Locate the cell with the specified text and output its (X, Y) center coordinate. 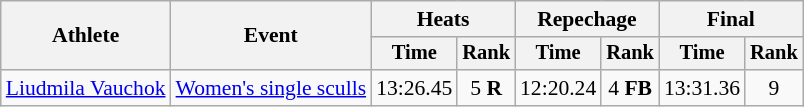
Repechage (587, 19)
5 R (486, 88)
12:20.24 (558, 88)
Athlete (86, 36)
13:26.45 (414, 88)
Event (272, 36)
Women's single sculls (272, 88)
Liudmila Vauchok (86, 88)
4 FB (630, 88)
Final (731, 19)
13:31.36 (702, 88)
Heats (443, 19)
9 (774, 88)
